From the cell containing the given text, extract its center point as [X, Y] coordinate. 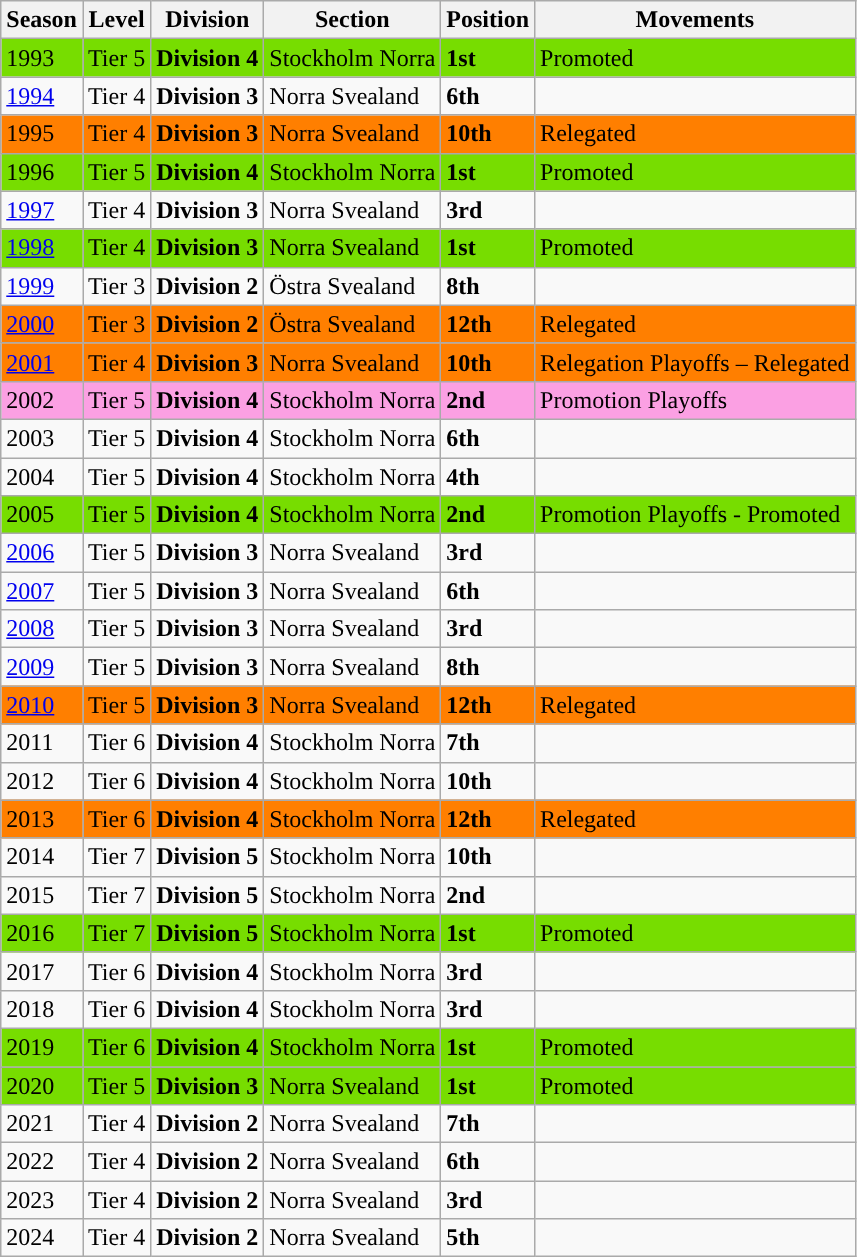
2017 [42, 971]
Relegation Playoffs – Relegated [696, 362]
2001 [42, 362]
2003 [42, 438]
Section [352, 20]
2020 [42, 1085]
2002 [42, 400]
2007 [42, 591]
2023 [42, 1200]
2021 [42, 1124]
2018 [42, 1009]
2010 [42, 705]
1993 [42, 58]
1995 [42, 134]
2008 [42, 629]
2006 [42, 553]
2015 [42, 895]
4th [488, 477]
2011 [42, 743]
1996 [42, 172]
5th [488, 1238]
1998 [42, 248]
1997 [42, 210]
Season [42, 20]
2024 [42, 1238]
Movements [696, 20]
2022 [42, 1162]
2004 [42, 477]
2000 [42, 324]
1999 [42, 286]
2012 [42, 781]
2014 [42, 857]
Promotion Playoffs - Promoted [696, 515]
2019 [42, 1047]
Promotion Playoffs [696, 400]
2016 [42, 933]
Position [488, 20]
2013 [42, 819]
2005 [42, 515]
Division [208, 20]
Level [116, 20]
2009 [42, 667]
1994 [42, 96]
